Find where the given text appears and provide that cell's center as (x, y) coordinate. 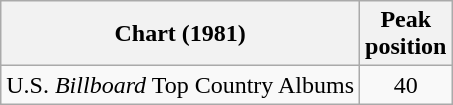
Chart (1981) (180, 34)
U.S. Billboard Top Country Albums (180, 85)
Peakposition (406, 34)
40 (406, 85)
